Determine the (X, Y) coordinate at the center of the cell enclosing the given text.  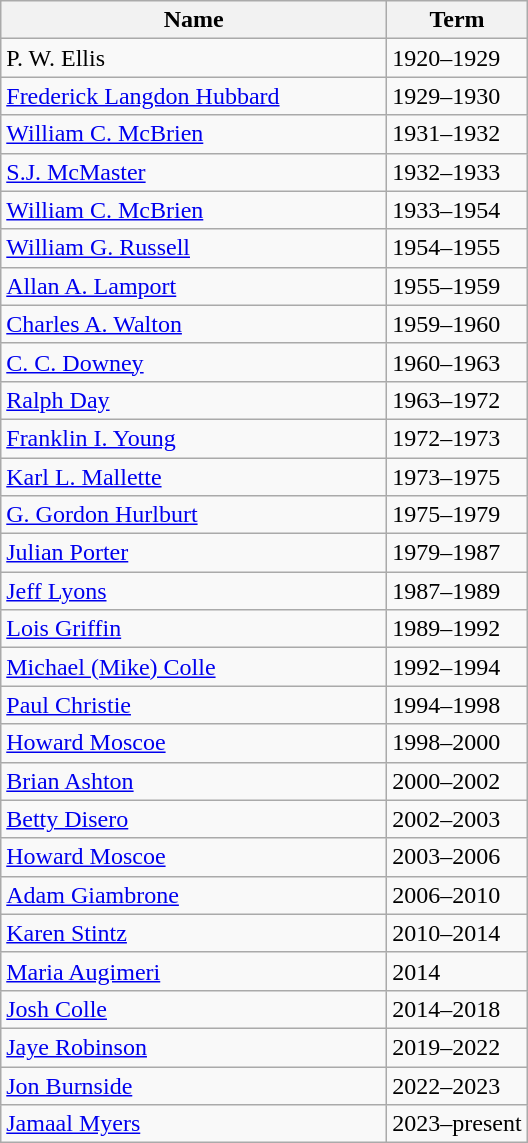
Julian Porter (194, 553)
Michael (Mike) Colle (194, 667)
Betty Disero (194, 819)
1963–1972 (457, 400)
Brian Ashton (194, 781)
1933–1954 (457, 210)
2022–2023 (457, 1085)
1955–1959 (457, 286)
1973–1975 (457, 477)
1979–1987 (457, 553)
Ralph Day (194, 400)
2000–2002 (457, 781)
1994–1998 (457, 705)
Karl L. Mallette (194, 477)
2006–2010 (457, 895)
1920–1929 (457, 58)
C. C. Downey (194, 362)
Frederick Langdon Hubbard (194, 96)
1929–1930 (457, 96)
G. Gordon Hurlburt (194, 515)
1972–1973 (457, 438)
Paul Christie (194, 705)
S.J. McMaster (194, 172)
1975–1979 (457, 515)
2019–2022 (457, 1047)
Jeff Lyons (194, 591)
1989–1992 (457, 629)
William G. Russell (194, 248)
2003–2006 (457, 857)
1932–1933 (457, 172)
Jaye Robinson (194, 1047)
1954–1955 (457, 248)
Charles A. Walton (194, 324)
2010–2014 (457, 933)
Karen Stintz (194, 933)
Franklin I. Young (194, 438)
2014 (457, 971)
Allan A. Lamport (194, 286)
1931–1932 (457, 134)
Maria Augimeri (194, 971)
Lois Griffin (194, 629)
Jamaal Myers (194, 1124)
Name (194, 20)
Jon Burnside (194, 1085)
Term (457, 20)
P. W. Ellis (194, 58)
Josh Colle (194, 1009)
2002–2003 (457, 819)
Adam Giambrone (194, 895)
1998–2000 (457, 743)
1960–1963 (457, 362)
2023–present (457, 1124)
2014–2018 (457, 1009)
1959–1960 (457, 324)
1987–1989 (457, 591)
1992–1994 (457, 667)
